Scan for the cell matching the given text and deliver its (x, y) coordinate at center. 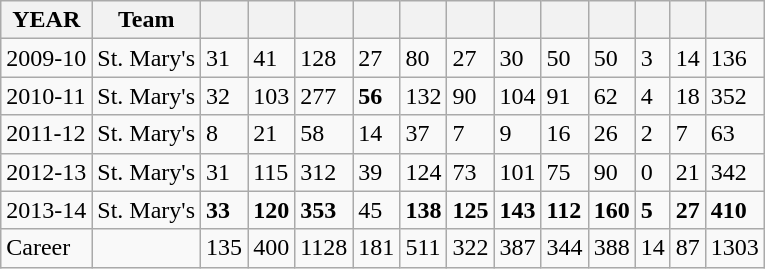
181 (376, 248)
39 (376, 172)
128 (324, 58)
132 (424, 96)
YEAR (46, 20)
101 (518, 172)
33 (224, 210)
Career (46, 248)
56 (376, 96)
135 (224, 248)
352 (734, 96)
388 (612, 248)
0 (652, 172)
112 (564, 210)
80 (424, 58)
91 (564, 96)
9 (518, 134)
5 (652, 210)
1128 (324, 248)
353 (324, 210)
41 (272, 58)
2009-10 (46, 58)
87 (688, 248)
26 (612, 134)
104 (518, 96)
45 (376, 210)
58 (324, 134)
4 (652, 96)
160 (612, 210)
37 (424, 134)
125 (470, 210)
Team (146, 20)
115 (272, 172)
143 (518, 210)
387 (518, 248)
18 (688, 96)
511 (424, 248)
400 (272, 248)
103 (272, 96)
2012-13 (46, 172)
3 (652, 58)
2 (652, 134)
312 (324, 172)
136 (734, 58)
342 (734, 172)
410 (734, 210)
1303 (734, 248)
62 (612, 96)
344 (564, 248)
63 (734, 134)
120 (272, 210)
124 (424, 172)
277 (324, 96)
16 (564, 134)
75 (564, 172)
2011-12 (46, 134)
73 (470, 172)
32 (224, 96)
8 (224, 134)
138 (424, 210)
2013-14 (46, 210)
2010-11 (46, 96)
30 (518, 58)
322 (470, 248)
